Locate the cell with the specified text and output its [x, y] center coordinate. 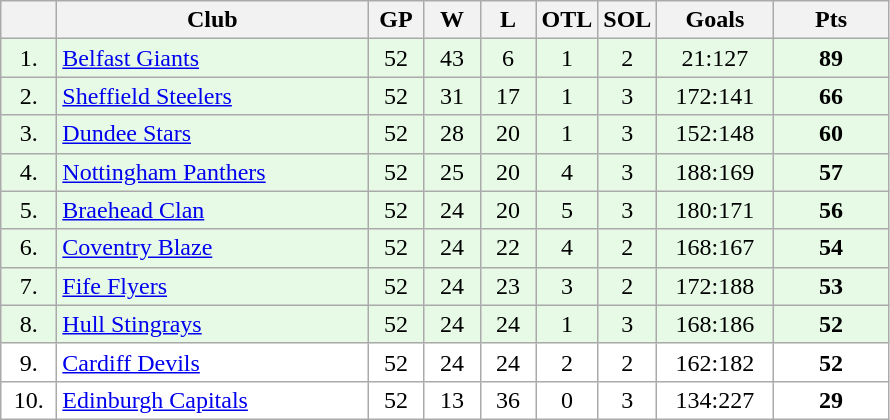
3. [29, 134]
Hull Stingrays [212, 324]
Nottingham Panthers [212, 172]
180:171 [715, 210]
7. [29, 286]
172:188 [715, 286]
6. [29, 248]
162:182 [715, 362]
17 [508, 96]
Fife Flyers [212, 286]
Cardiff Devils [212, 362]
8. [29, 324]
1. [29, 58]
10. [29, 400]
GP [396, 20]
Coventry Blaze [212, 248]
25 [452, 172]
152:148 [715, 134]
89 [831, 58]
31 [452, 96]
Club [212, 20]
Pts [831, 20]
43 [452, 58]
29 [831, 400]
28 [452, 134]
172:141 [715, 96]
Belfast Giants [212, 58]
134:227 [715, 400]
W [452, 20]
22 [508, 248]
L [508, 20]
66 [831, 96]
9. [29, 362]
Edinburgh Capitals [212, 400]
53 [831, 286]
Dundee Stars [212, 134]
Goals [715, 20]
56 [831, 210]
2. [29, 96]
OTL [567, 20]
54 [831, 248]
SOL [628, 20]
13 [452, 400]
21:127 [715, 58]
168:186 [715, 324]
5 [567, 210]
168:167 [715, 248]
188:169 [715, 172]
23 [508, 286]
6 [508, 58]
60 [831, 134]
Sheffield Steelers [212, 96]
4. [29, 172]
0 [567, 400]
5. [29, 210]
Braehead Clan [212, 210]
57 [831, 172]
36 [508, 400]
